Return [X, Y] of the center of cell containing provided text 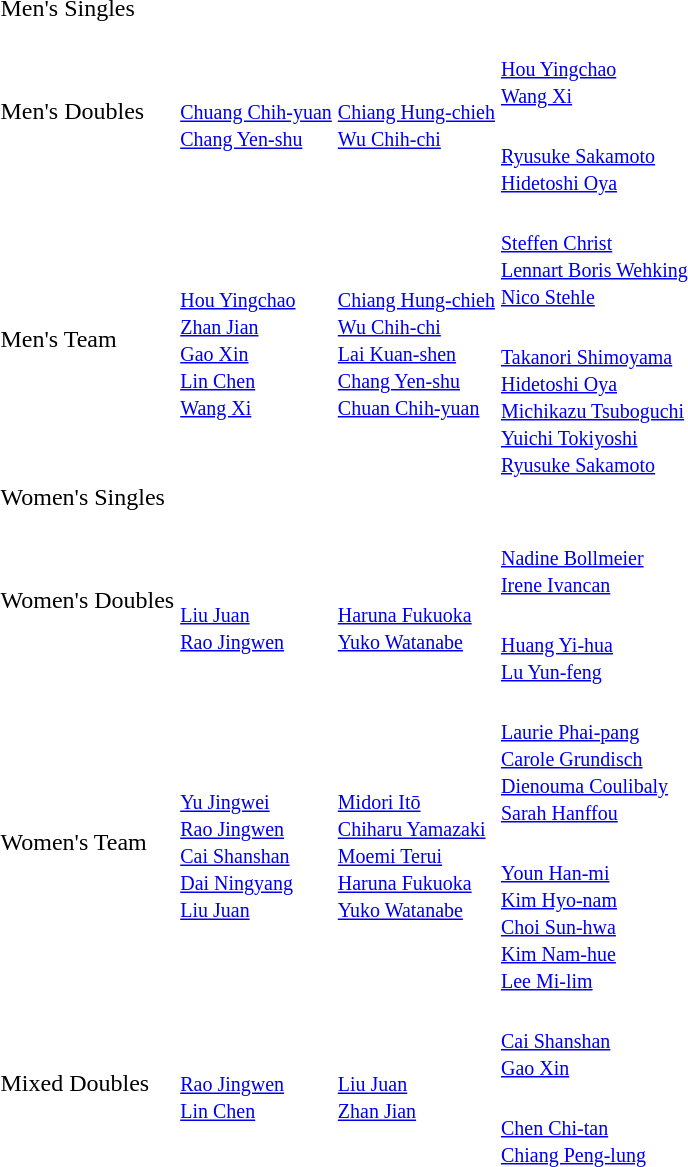
Midori ItōChiharu YamazakiMoemi TeruiHaruna FukuokaYuko Watanabe [416, 842]
Hou YingchaoZhan JianGao XinLin ChenWang Xi [256, 340]
Chiang Hung-chiehWu Chih-chi [416, 112]
Yu JingweiRao JingwenCai ShanshanDai NingyangLiu Juan [256, 842]
Haruna FukuokaYuko Watanabe [416, 600]
Liu JuanRao Jingwen [256, 600]
Chuang Chih-yuanChang Yen-shu [256, 112]
Chiang Hung-chiehWu Chih-chiLai Kuan-shenChang Yen-shuChuan Chih-yuan [416, 340]
